Return [X, Y] of the center of cell containing provided text 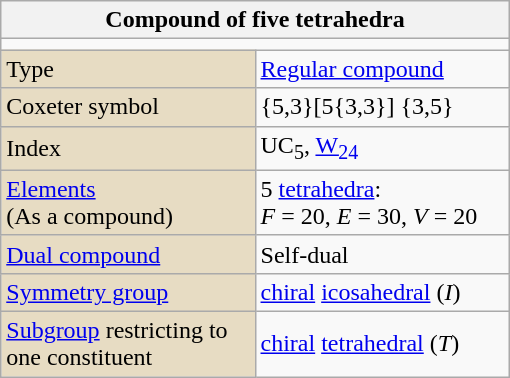
Subgroup restricting to one constituent [128, 344]
Symmetry group [128, 292]
Compound of five tetrahedra [255, 20]
chiral tetrahedral (T) [382, 344]
UC5, W24 [382, 148]
{5,3}[5{3,3}] {3,5} [382, 107]
5 tetrahedra:F = 20, E = 30, V = 20 [382, 202]
Type [128, 69]
chiral icosahedral (I) [382, 292]
Coxeter symbol [128, 107]
Dual compound [128, 254]
Self-dual [382, 254]
Index [128, 148]
Elements(As a compound) [128, 202]
Regular compound [382, 69]
